Find where the given text appears and provide that cell's center as [X, Y] coordinate. 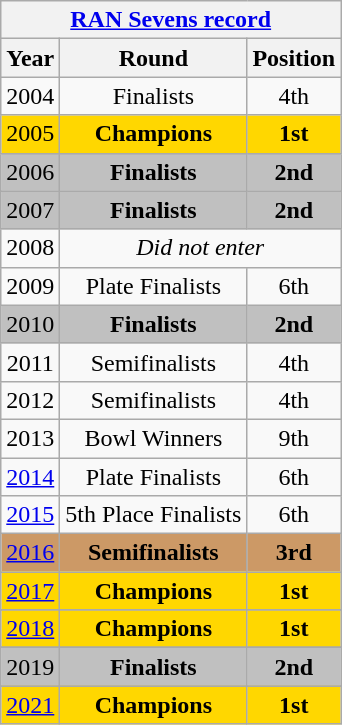
2008 [30, 248]
2013 [30, 438]
2010 [30, 324]
2018 [30, 629]
9th [294, 438]
RAN Sevens record [171, 20]
Round [154, 58]
2014 [30, 477]
2004 [30, 96]
Bowl Winners [154, 438]
2019 [30, 667]
2006 [30, 172]
Year [30, 58]
Did not enter [200, 248]
5th Place Finalists [154, 515]
2016 [30, 553]
2017 [30, 591]
2007 [30, 210]
2012 [30, 400]
2011 [30, 362]
2015 [30, 515]
2021 [30, 705]
2009 [30, 286]
Position [294, 58]
3rd [294, 553]
2005 [30, 134]
